Capture the cell that displays the provided text and extract its [x, y] central coordinate. 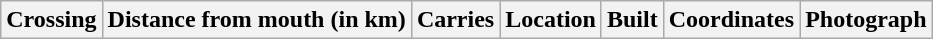
Distance from mouth (in km) [256, 20]
Photograph [866, 20]
Coordinates [731, 20]
Built [632, 20]
Carries [455, 20]
Crossing [52, 20]
Location [551, 20]
